Capture the cell that displays the provided text and extract its (X, Y) central coordinate. 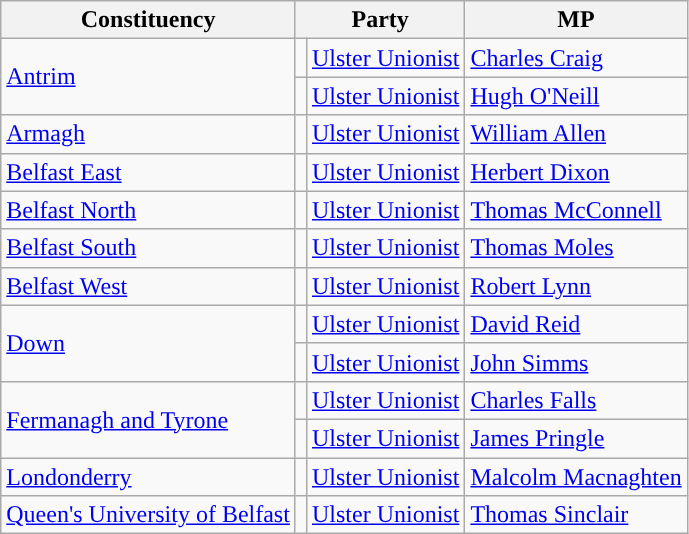
Charles Falls (576, 400)
Hugh O'Neill (576, 96)
William Allen (576, 134)
James Pringle (576, 438)
John Simms (576, 362)
Malcolm Macnaghten (576, 477)
Party (380, 20)
Antrim (148, 77)
Charles Craig (576, 58)
Constituency (148, 20)
Belfast East (148, 172)
Belfast West (148, 286)
MP (576, 20)
Belfast North (148, 210)
Down (148, 343)
Londonderry (148, 477)
Thomas Moles (576, 248)
Thomas Sinclair (576, 515)
Thomas McConnell (576, 210)
Queen's University of Belfast (148, 515)
Belfast South (148, 248)
Robert Lynn (576, 286)
Armagh (148, 134)
David Reid (576, 324)
Fermanagh and Tyrone (148, 419)
Herbert Dixon (576, 172)
